Find where the given text appears and provide that cell's center as [x, y] coordinate. 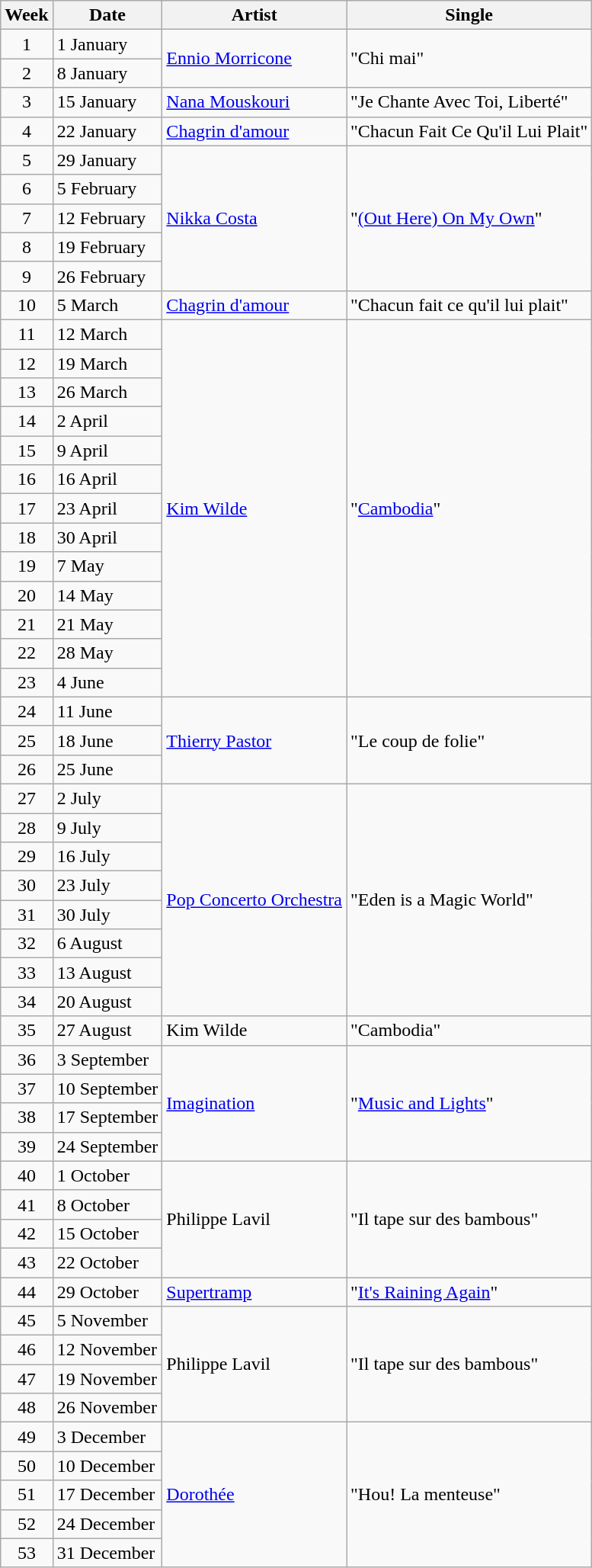
23 April [107, 508]
16 July [107, 857]
2 April [107, 422]
24 September [107, 1146]
"Chacun fait ce qu'il lui plait" [469, 305]
39 [27, 1146]
Artist [254, 15]
Date [107, 15]
44 [27, 1292]
Ennio Morricone [254, 59]
29 [27, 857]
Pop Concerto Orchestra [254, 899]
9 April [107, 451]
1 [27, 44]
12 [27, 364]
30 [27, 886]
23 July [107, 886]
11 [27, 334]
7 May [107, 566]
52 [27, 1524]
21 May [107, 624]
43 [27, 1262]
23 [27, 682]
15 [27, 451]
45 [27, 1321]
9 [27, 276]
30 April [107, 537]
31 December [107, 1553]
24 December [107, 1524]
19 March [107, 364]
12 March [107, 334]
26 [27, 769]
17 [27, 508]
5 [27, 160]
26 March [107, 393]
Thierry Pastor [254, 740]
51 [27, 1495]
8 [27, 247]
"Hou! La menteuse" [469, 1495]
41 [27, 1204]
37 [27, 1089]
17 December [107, 1495]
"Le coup de folie" [469, 740]
21 [27, 624]
16 [27, 479]
25 June [107, 769]
2 [27, 73]
50 [27, 1466]
5 February [107, 189]
46 [27, 1350]
28 [27, 827]
3 September [107, 1060]
22 October [107, 1262]
19 November [107, 1379]
42 [27, 1233]
26 February [107, 276]
3 December [107, 1437]
19 [27, 566]
4 June [107, 682]
10 [27, 305]
17 September [107, 1117]
34 [27, 1002]
14 [27, 422]
18 [27, 537]
4 [27, 131]
2 July [107, 798]
10 September [107, 1089]
6 [27, 189]
5 March [107, 305]
12 November [107, 1350]
Nikka Costa [254, 218]
Single [469, 15]
25 [27, 740]
48 [27, 1408]
10 December [107, 1466]
13 [27, 393]
47 [27, 1379]
3 [27, 102]
28 May [107, 653]
13 August [107, 973]
27 August [107, 1031]
"Chi mai" [469, 59]
20 [27, 595]
20 August [107, 1002]
Week [27, 15]
24 [27, 711]
"It's Raining Again" [469, 1292]
22 January [107, 131]
12 February [107, 218]
26 November [107, 1408]
1 January [107, 44]
19 February [107, 247]
Imagination [254, 1103]
Dorothée [254, 1495]
29 October [107, 1292]
22 [27, 653]
Nana Mouskouri [254, 102]
38 [27, 1117]
32 [27, 944]
5 November [107, 1321]
40 [27, 1175]
35 [27, 1031]
9 July [107, 827]
"(Out Here) On My Own" [469, 218]
"Music and Lights" [469, 1103]
27 [27, 798]
15 January [107, 102]
49 [27, 1437]
15 October [107, 1233]
31 [27, 915]
16 April [107, 479]
7 [27, 218]
6 August [107, 944]
Supertramp [254, 1292]
14 May [107, 595]
1 October [107, 1175]
33 [27, 973]
29 January [107, 160]
"Eden is a Magic World" [469, 899]
11 June [107, 711]
"Chacun Fait Ce Qu'il Lui Plait" [469, 131]
36 [27, 1060]
53 [27, 1553]
"Je Chante Avec Toi, Liberté" [469, 102]
30 July [107, 915]
18 June [107, 740]
8 January [107, 73]
8 October [107, 1204]
